Scan for the cell matching the given text and deliver its [x, y] coordinate at center. 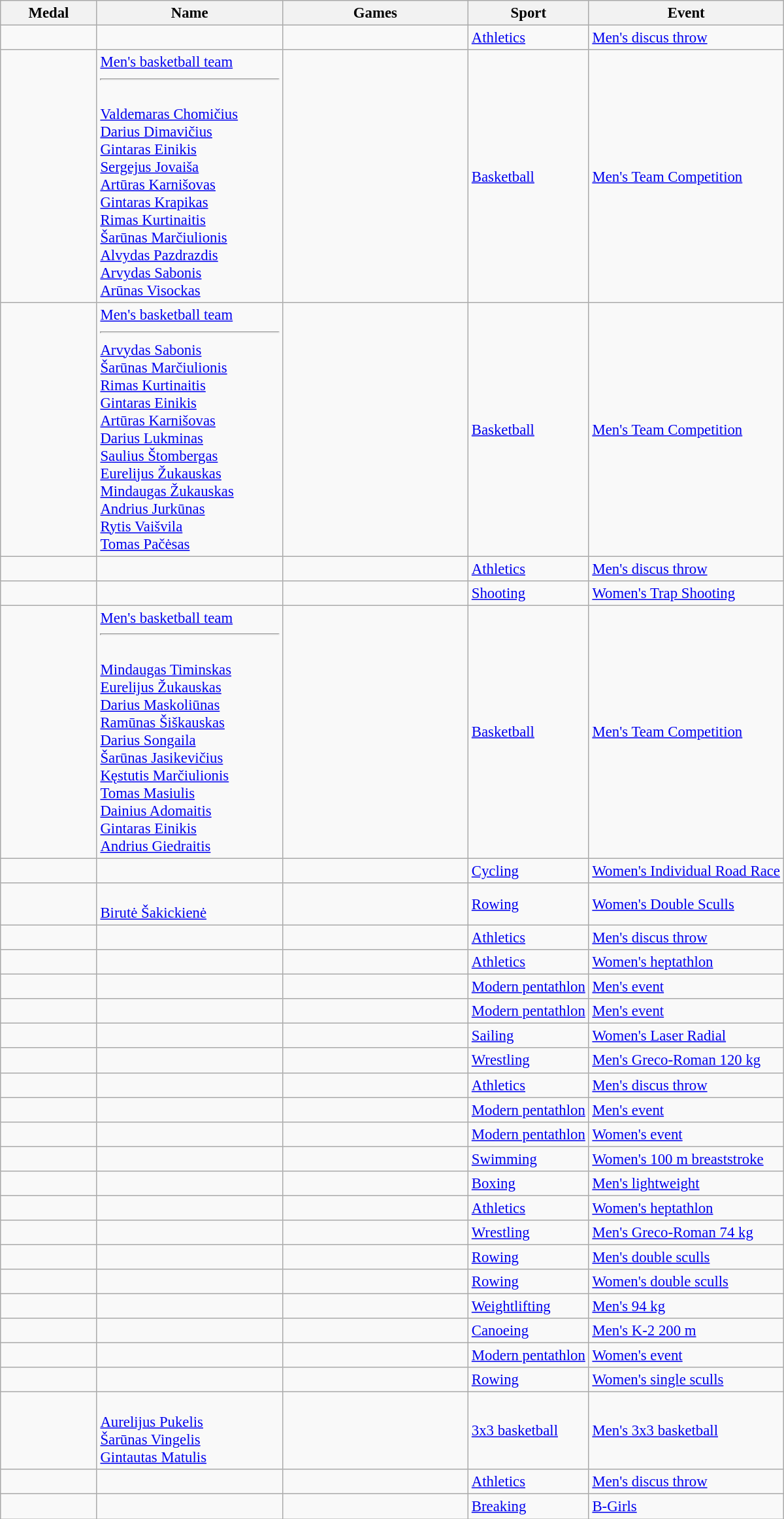
Women's Individual Road Race [686, 871]
Men's 94 kg [686, 1307]
Weightlifting [528, 1307]
Men's 3x3 basketball [686, 1431]
Women's single sculls [686, 1380]
Women's double sculls [686, 1282]
Canoeing [528, 1331]
Men's double sculls [686, 1257]
Breaking [528, 1507]
Men's K-2 200 m [686, 1331]
Swimming [528, 1159]
Women's Laser Radial [686, 1036]
Cycling [528, 871]
B-Girls [686, 1507]
Sport [528, 13]
Name [189, 13]
Birutė Šakickienė [189, 905]
Men's Greco-Roman 74 kg [686, 1233]
Boxing [528, 1184]
3x3 basketball [528, 1431]
Men's lightweight [686, 1184]
Event [686, 13]
Games [375, 13]
Women's Trap Shooting [686, 593]
Shooting [528, 593]
Aurelijus Pukelis Šarūnas Vingelis Gintautas Matulis [189, 1431]
Medal [48, 13]
Men's Greco-Roman 120 kg [686, 1061]
Women's 100 m breaststroke [686, 1159]
Sailing [528, 1036]
Women's Double Sculls [686, 905]
